Provide the (X, Y) coordinate of the cell's center where the given text is located.  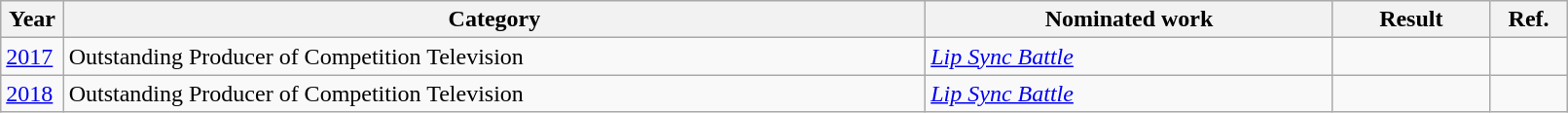
Category (494, 19)
Ref. (1528, 19)
2017 (32, 56)
Year (32, 19)
2018 (32, 94)
Nominated work (1129, 19)
Result (1411, 19)
